Return [x, y] of the center of cell containing provided text 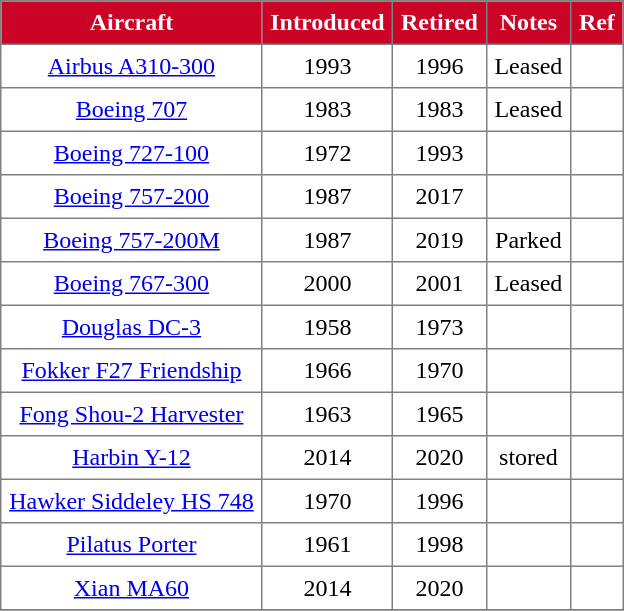
2017 [440, 197]
1966 [328, 371]
1965 [440, 414]
Retired [440, 23]
1973 [440, 327]
2000 [328, 284]
Parked [528, 240]
2019 [440, 240]
Boeing 727-100 [132, 153]
Hawker Siddeley HS 748 [132, 501]
Xian MA60 [132, 588]
1961 [328, 545]
Introduced [328, 23]
2001 [440, 284]
1963 [328, 414]
Boeing 757-200M [132, 240]
Fong Shou-2 Harvester [132, 414]
Boeing 707 [132, 110]
Notes [528, 23]
Boeing 757-200 [132, 197]
Boeing 767-300 [132, 284]
stored [528, 458]
Harbin Y-12 [132, 458]
Fokker F27 Friendship [132, 371]
1972 [328, 153]
1958 [328, 327]
Aircraft [132, 23]
Ref [597, 23]
Douglas DC-3 [132, 327]
1998 [440, 545]
Airbus A310-300 [132, 66]
Pilatus Porter [132, 545]
